Output the [X, Y] coordinate of the center of the cell containing the given text.  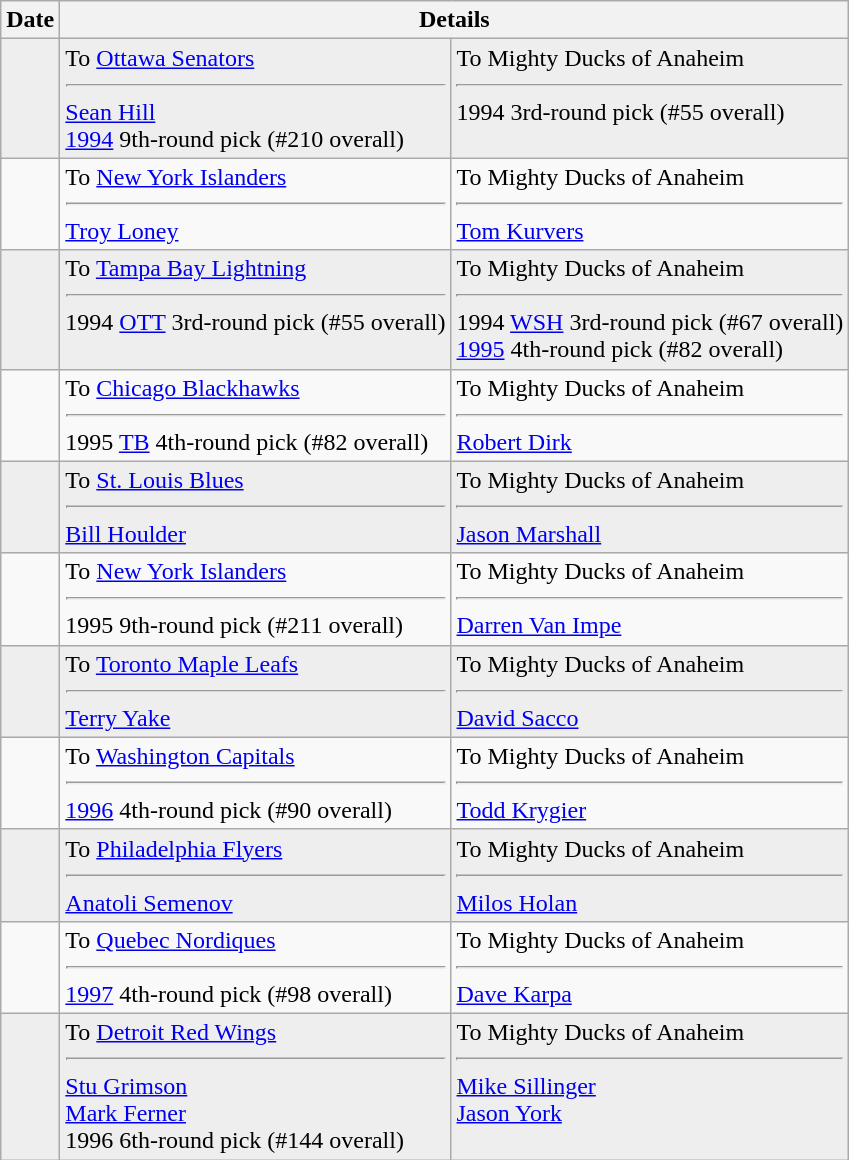
To Mighty Ducks of AnaheimDarren Van Impe [650, 599]
To Mighty Ducks of Anaheim1994 WSH 3rd-round pick (#67 overall)1995 4th-round pick (#82 overall) [650, 310]
To Toronto Maple LeafsTerry Yake [256, 691]
To Quebec Nordiques1997 4th-round pick (#98 overall) [256, 967]
Date [30, 20]
To Mighty Ducks of AnaheimDavid Sacco [650, 691]
To Washington Capitals1996 4th-round pick (#90 overall) [256, 783]
To Mighty Ducks of AnaheimRobert Dirk [650, 415]
To Mighty Ducks of AnaheimTom Kurvers [650, 204]
To Mighty Ducks of AnaheimDave Karpa [650, 967]
To St. Louis BluesBill Houlder [256, 507]
To Tampa Bay Lightning1994 OTT 3rd-round pick (#55 overall) [256, 310]
Details [454, 20]
To Mighty Ducks of AnaheimMike SillingerJason York [650, 1086]
To Detroit Red WingsStu GrimsonMark Ferner1996 6th-round pick (#144 overall) [256, 1086]
To Philadelphia FlyersAnatoli Semenov [256, 875]
To Mighty Ducks of AnaheimTodd Krygier [650, 783]
To Mighty Ducks of AnaheimMilos Holan [650, 875]
To New York Islanders1995 9th-round pick (#211 overall) [256, 599]
To New York IslandersTroy Loney [256, 204]
To Mighty Ducks of AnaheimJason Marshall [650, 507]
To Ottawa SenatorsSean Hill1994 9th-round pick (#210 overall) [256, 98]
To Mighty Ducks of Anaheim1994 3rd-round pick (#55 overall) [650, 98]
To Chicago Blackhawks1995 TB 4th-round pick (#82 overall) [256, 415]
